Provide the [x, y] coordinate of the cell's center where the given text is located.  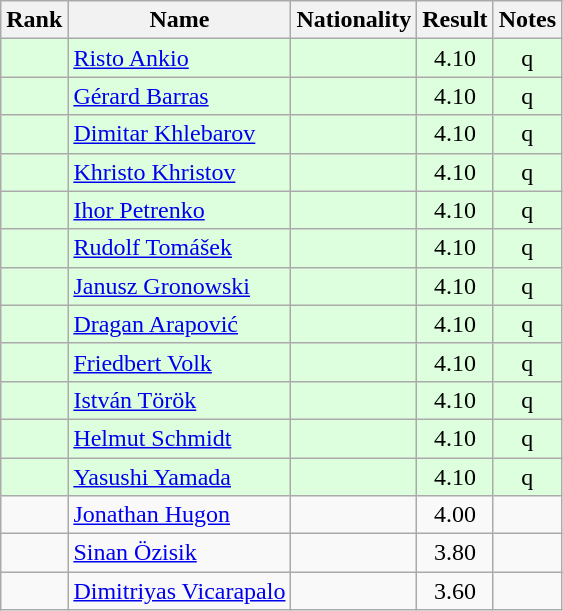
Helmut Schmidt [180, 438]
3.80 [455, 553]
Friedbert Volk [180, 362]
Dragan Arapović [180, 324]
Yasushi Yamada [180, 477]
Jonathan Hugon [180, 515]
4.00 [455, 515]
Ihor Petrenko [180, 210]
Name [180, 20]
Rudolf Tomášek [180, 248]
Sinan Özisik [180, 553]
Risto Ankio [180, 58]
Result [455, 20]
Dimitar Khlebarov [180, 134]
Dimitriyas Vicarapalo [180, 591]
Gérard Barras [180, 96]
Notes [527, 20]
Khristo Khristov [180, 172]
3.60 [455, 591]
Nationality [354, 20]
Rank [34, 20]
István Török [180, 400]
Janusz Gronowski [180, 286]
